Identify which cell holds the provided text, then report its (X, Y) central coordinate. 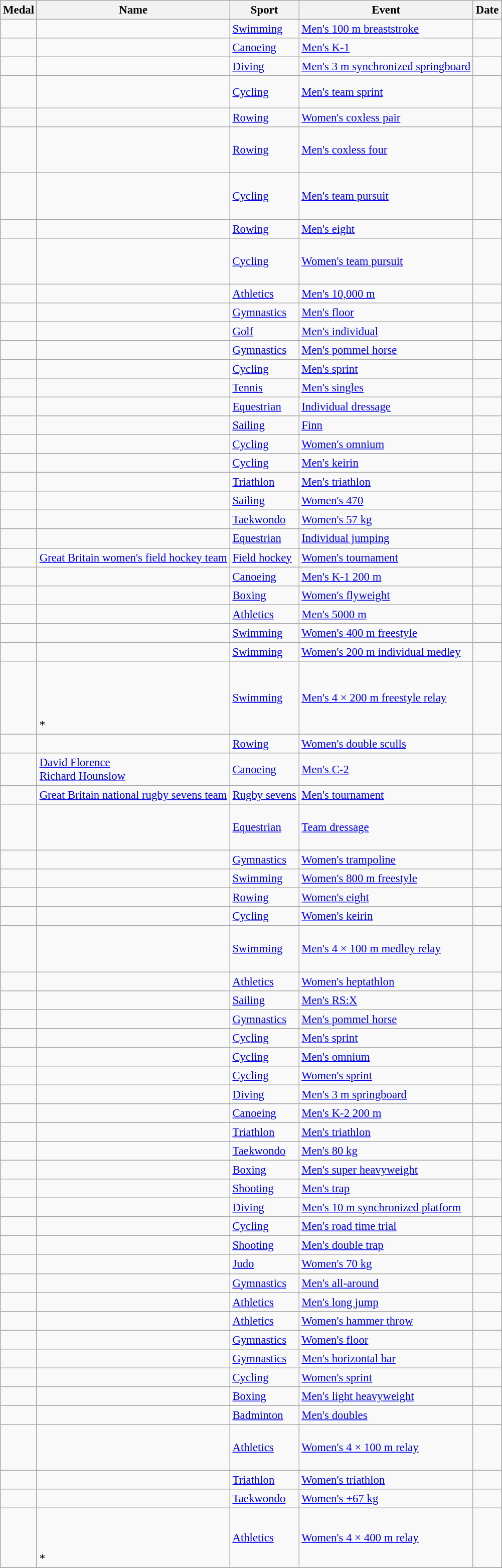
Women's keirin (386, 917)
Great Britain women's field hockey team (133, 557)
Men's 100 m breaststroke (386, 29)
Men's eight (386, 229)
Men's keirin (386, 463)
Men's team pursuit (386, 196)
Women's eight (386, 898)
Women's 57 kg (386, 520)
Men's 3 m synchronized springboard (386, 67)
Women's flyweight (386, 595)
Women's double sculls (386, 744)
Women's +67 kg (386, 1499)
Women's triathlon (386, 1480)
Men's super heavyweight (386, 1170)
Men's team sprint (386, 92)
Team dressage (386, 827)
Women's 70 kg (386, 1264)
Men's 10 m synchronized platform (386, 1208)
Sport (264, 10)
Name (133, 10)
Men's RS:X (386, 1000)
Men's K-1 (386, 48)
Women's 400 m freestyle (386, 633)
Women's trampoline (386, 860)
Men's 80 kg (386, 1151)
Women's floor (386, 1340)
Women's tournament (386, 557)
Men's coxless four (386, 151)
Women's hammer throw (386, 1321)
Date (487, 10)
Women's coxless pair (386, 118)
Field hockey (264, 557)
Men's 3 m springboard (386, 1094)
Men's horizontal bar (386, 1359)
Women's 200 m individual medley (386, 652)
Individual dressage (386, 406)
Rugby sevens (264, 795)
Men's K-2 200 m (386, 1113)
Men's tournament (386, 795)
Men's double trap (386, 1245)
Men's 10,000 m (386, 294)
Women's 4 × 100 m relay (386, 1448)
Men's trap (386, 1189)
Badminton (264, 1415)
Women's 4 × 400 m relay (386, 1538)
Men's doubles (386, 1415)
Medal (19, 10)
Women's omnium (386, 445)
Men's 4 × 100 m medley relay (386, 949)
Men's 5000 m (386, 614)
Finn (386, 425)
Men's 4 × 200 m freestyle relay (386, 698)
Men's road time trial (386, 1226)
Individual jumping (386, 539)
Men's C-2 (386, 770)
David FlorenceRichard Hounslow (133, 770)
Event (386, 10)
Golf (264, 331)
Men's individual (386, 331)
Judo (264, 1264)
Men's singles (386, 388)
Men's floor (386, 312)
Great Britain national rugby sevens team (133, 795)
Women's 800 m freestyle (386, 879)
Men's long jump (386, 1302)
Men's all-around (386, 1283)
Women's heptathlon (386, 981)
Women's 470 (386, 501)
Women's team pursuit (386, 261)
Tennis (264, 388)
Men's K-1 200 m (386, 577)
Men's light heavyweight (386, 1396)
Men's omnium (386, 1057)
